Locate the cell with the specified text and output its (X, Y) center coordinate. 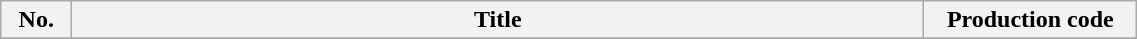
Title (498, 20)
Production code (1030, 20)
No. (36, 20)
